For the text-containing cell, return its midpoint in (x, y) coordinate format. 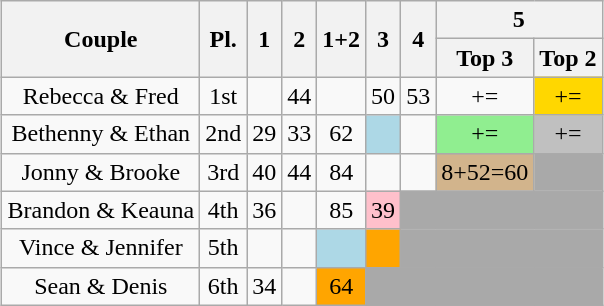
Pl. (224, 39)
36 (264, 210)
64 (342, 286)
29 (264, 134)
53 (418, 96)
Jonny & Brooke (101, 172)
Couple (101, 39)
85 (342, 210)
34 (264, 286)
2nd (224, 134)
3 (384, 39)
2 (300, 39)
Top 2 (568, 58)
5 (519, 20)
50 (384, 96)
1+2 (342, 39)
3rd (224, 172)
6th (224, 286)
Vince & Jennifer (101, 248)
62 (342, 134)
Brandon & Keauna (101, 210)
33 (300, 134)
1 (264, 39)
4 (418, 39)
4th (224, 210)
Bethenny & Ethan (101, 134)
Sean & Denis (101, 286)
84 (342, 172)
5th (224, 248)
Rebecca & Fred (101, 96)
8+52=60 (485, 172)
40 (264, 172)
Top 3 (485, 58)
1st (224, 96)
39 (384, 210)
